Detect which cell encompasses the target text, then output its (X, Y) center coordinate. 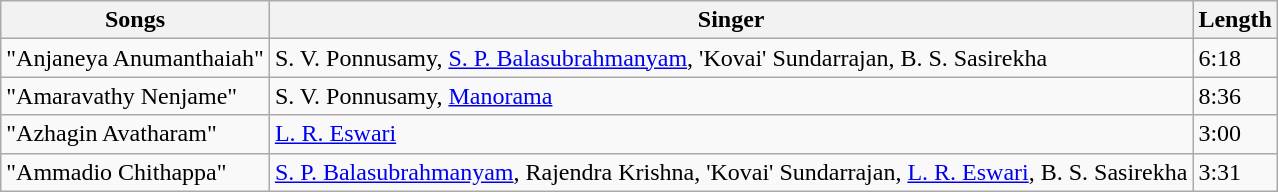
"Anjaneya Anumanthaiah" (136, 58)
8:36 (1235, 96)
Singer (731, 20)
3:00 (1235, 134)
"Ammadio Chithappa" (136, 172)
L. R. Eswari (731, 134)
"Amaravathy Nenjame" (136, 96)
Length (1235, 20)
S. P. Balasubrahmanyam, Rajendra Krishna, 'Kovai' Sundarrajan, L. R. Eswari, B. S. Sasirekha (731, 172)
Songs (136, 20)
"Azhagin Avatharam" (136, 134)
S. V. Ponnusamy, Manorama (731, 96)
6:18 (1235, 58)
S. V. Ponnusamy, S. P. Balasubrahmanyam, 'Kovai' Sundarrajan, B. S. Sasirekha (731, 58)
3:31 (1235, 172)
